Output the [x, y] coordinate of the center of the cell containing the given text.  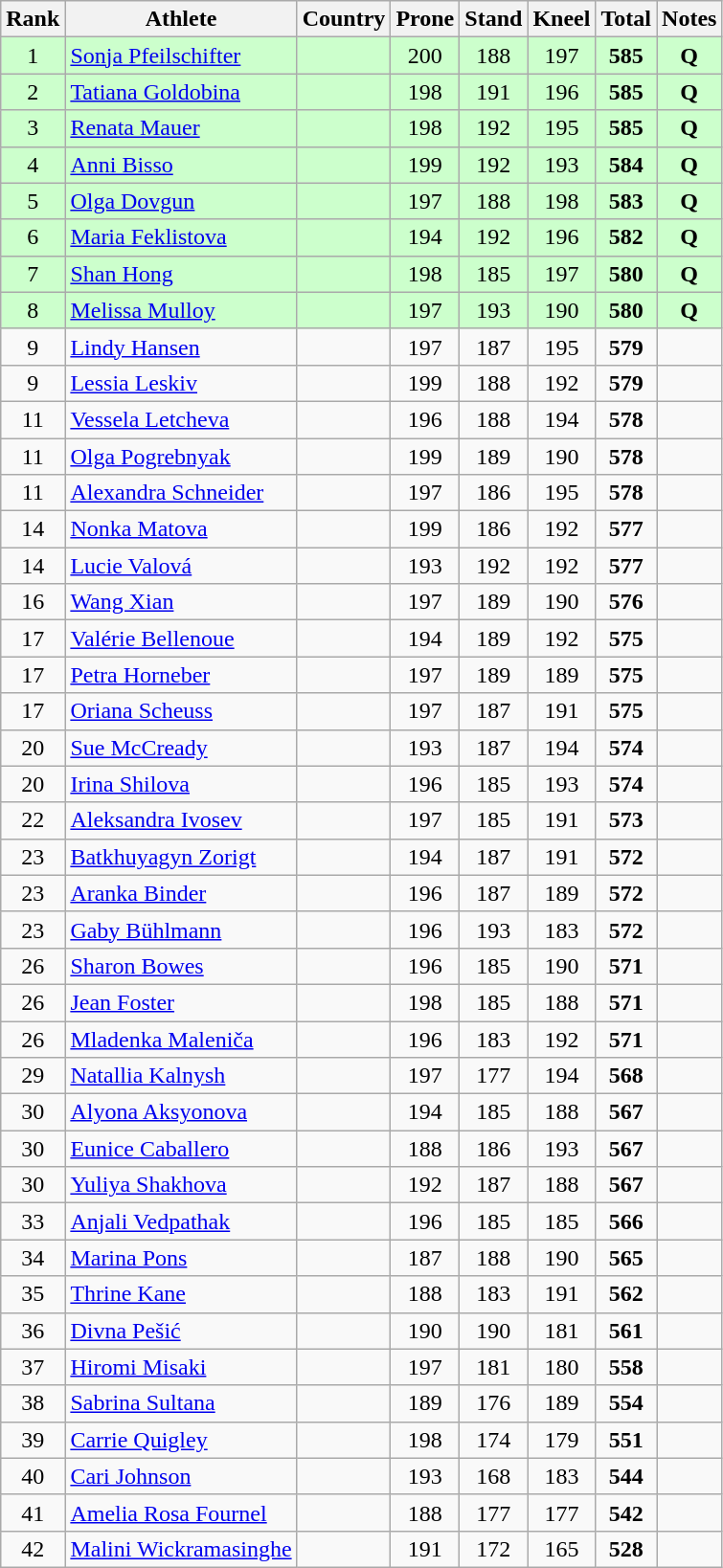
5 [33, 201]
Country [344, 19]
Total [626, 19]
Sue McCready [181, 748]
Oriana Scheuss [181, 711]
583 [626, 201]
Anjali Vedpathak [181, 1221]
200 [425, 56]
Alexandra Schneider [181, 493]
172 [494, 1549]
Notes [689, 19]
544 [626, 1476]
176 [494, 1403]
40 [33, 1476]
Irina Shilova [181, 784]
Aleksandra Ivosev [181, 820]
34 [33, 1258]
Jean Foster [181, 1002]
568 [626, 1076]
584 [626, 165]
Stand [494, 19]
2 [33, 92]
33 [33, 1221]
Mladenka Maleniča [181, 1039]
168 [494, 1476]
Olga Dovgun [181, 201]
16 [33, 602]
Batkhuyagyn Zorigt [181, 857]
8 [33, 310]
4 [33, 165]
558 [626, 1367]
1 [33, 56]
Vessela Letcheva [181, 419]
Alyona Aksyonova [181, 1112]
29 [33, 1076]
6 [33, 237]
562 [626, 1294]
Marina Pons [181, 1258]
Melissa Mulloy [181, 310]
3 [33, 128]
Rank [33, 19]
Yuliya Shakhova [181, 1185]
Malini Wickramasinghe [181, 1549]
576 [626, 602]
Nonka Matova [181, 529]
Maria Feklistova [181, 237]
Sabrina Sultana [181, 1403]
Tatiana Goldobina [181, 92]
565 [626, 1258]
Carrie Quigley [181, 1440]
Lessia Leskiv [181, 383]
42 [33, 1549]
561 [626, 1331]
582 [626, 237]
Lindy Hansen [181, 347]
Renata Mauer [181, 128]
Petra Horneber [181, 675]
Amelia Rosa Fournel [181, 1512]
Gaby Bühlmann [181, 930]
551 [626, 1440]
165 [561, 1549]
Natallia Kalnysh [181, 1076]
566 [626, 1221]
174 [494, 1440]
Aranka Binder [181, 893]
Wang Xian [181, 602]
7 [33, 274]
Prone [425, 19]
Hiromi Misaki [181, 1367]
Anni Bisso [181, 165]
542 [626, 1512]
35 [33, 1294]
Sonja Pfeilschifter [181, 56]
Cari Johnson [181, 1476]
Olga Pogrebnyak [181, 457]
Sharon Bowes [181, 966]
Lucie Valová [181, 566]
Valérie Bellenoue [181, 638]
179 [561, 1440]
Divna Pešić [181, 1331]
36 [33, 1331]
22 [33, 820]
Shan Hong [181, 274]
Eunice Caballero [181, 1149]
38 [33, 1403]
Thrine Kane [181, 1294]
528 [626, 1549]
554 [626, 1403]
Kneel [561, 19]
39 [33, 1440]
573 [626, 820]
41 [33, 1512]
37 [33, 1367]
Athlete [181, 19]
180 [561, 1367]
